Determine the [X, Y] coordinate at the center of the cell enclosing the given text.  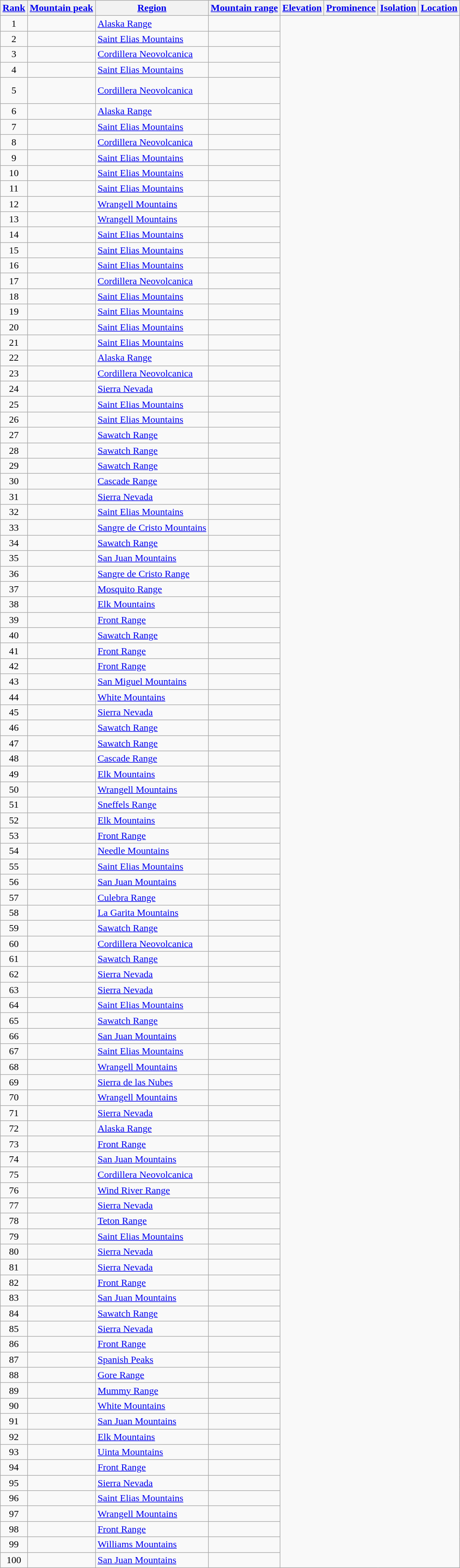
45 [14, 713]
82 [14, 1283]
Rank [14, 8]
12 [14, 204]
Elevation [302, 8]
25 [14, 404]
59 [14, 928]
67 [14, 1051]
46 [14, 728]
54 [14, 851]
97 [14, 1514]
62 [14, 974]
Gore Range [152, 1375]
Sangre de Cristo Range [152, 574]
99 [14, 1545]
81 [14, 1267]
32 [14, 512]
40 [14, 635]
66 [14, 1036]
6 [14, 111]
93 [14, 1452]
65 [14, 1021]
98 [14, 1529]
57 [14, 897]
7 [14, 127]
48 [14, 759]
83 [14, 1298]
22 [14, 358]
89 [14, 1390]
19 [14, 312]
58 [14, 913]
56 [14, 882]
60 [14, 944]
87 [14, 1360]
92 [14, 1437]
51 [14, 805]
21 [14, 343]
41 [14, 651]
10 [14, 173]
Prominence [351, 8]
79 [14, 1236]
26 [14, 419]
52 [14, 820]
Sierra de las Nubes [152, 1082]
Uinta Mountains [152, 1452]
85 [14, 1329]
17 [14, 281]
80 [14, 1252]
15 [14, 250]
64 [14, 1005]
1 [14, 23]
Mountain range [244, 8]
3 [14, 54]
Teton Range [152, 1221]
La Garita Mountains [152, 913]
69 [14, 1082]
Mosquito Range [152, 589]
24 [14, 389]
61 [14, 959]
9 [14, 157]
95 [14, 1483]
49 [14, 774]
Needle Mountains [152, 851]
44 [14, 697]
88 [14, 1375]
53 [14, 836]
2 [14, 39]
43 [14, 681]
Isolation [398, 8]
71 [14, 1113]
55 [14, 866]
37 [14, 589]
47 [14, 743]
84 [14, 1313]
Region [152, 8]
75 [14, 1174]
Sneffels Range [152, 805]
42 [14, 666]
27 [14, 435]
100 [14, 1560]
73 [14, 1144]
63 [14, 990]
5 [14, 91]
13 [14, 219]
8 [14, 142]
86 [14, 1344]
16 [14, 266]
Culebra Range [152, 897]
33 [14, 528]
35 [14, 558]
70 [14, 1098]
76 [14, 1190]
San Miguel Mountains [152, 681]
Williams Mountains [152, 1545]
20 [14, 327]
18 [14, 296]
74 [14, 1159]
Sangre de Cristo Mountains [152, 528]
90 [14, 1406]
Location [439, 8]
77 [14, 1206]
14 [14, 235]
38 [14, 604]
68 [14, 1067]
Mummy Range [152, 1390]
96 [14, 1498]
30 [14, 481]
91 [14, 1421]
29 [14, 466]
78 [14, 1221]
39 [14, 620]
28 [14, 451]
Spanish Peaks [152, 1360]
11 [14, 188]
23 [14, 373]
31 [14, 497]
4 [14, 70]
50 [14, 789]
34 [14, 543]
Mountain peak [61, 8]
94 [14, 1468]
36 [14, 574]
72 [14, 1128]
Wind River Range [152, 1190]
